Scan for the cell matching the given text and deliver its [X, Y] coordinate at center. 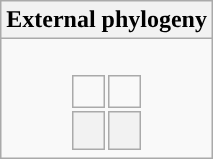
External phylogeny [107, 20]
